Determine the [x, y] coordinate at the center of the cell enclosing the given text.  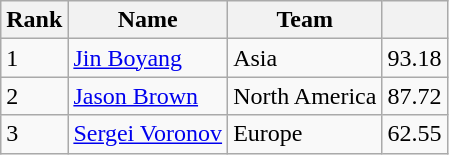
Jason Brown [148, 96]
Sergei Voronov [148, 134]
Name [148, 20]
Europe [305, 134]
Asia [305, 58]
2 [34, 96]
62.55 [414, 134]
North America [305, 96]
87.72 [414, 96]
93.18 [414, 58]
Jin Boyang [148, 58]
Team [305, 20]
3 [34, 134]
Rank [34, 20]
1 [34, 58]
